Capture the cell that displays the provided text and extract its (X, Y) central coordinate. 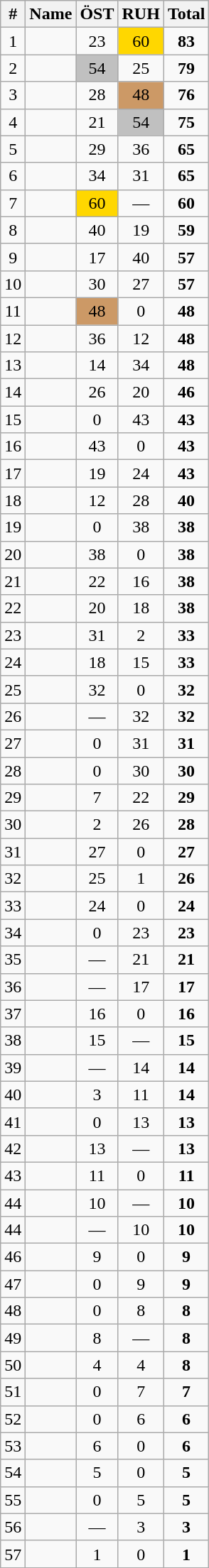
Total (186, 14)
39 (13, 1068)
55 (13, 1500)
52 (13, 1419)
RUH (141, 14)
75 (186, 122)
50 (13, 1365)
76 (186, 95)
42 (13, 1148)
35 (13, 960)
47 (13, 1284)
37 (13, 1014)
41 (13, 1122)
51 (13, 1392)
53 (13, 1446)
# (13, 14)
49 (13, 1338)
59 (186, 230)
79 (186, 68)
Name (51, 14)
56 (13, 1527)
ÖST (97, 14)
83 (186, 41)
